Return (x, y) of the center of cell containing provided text 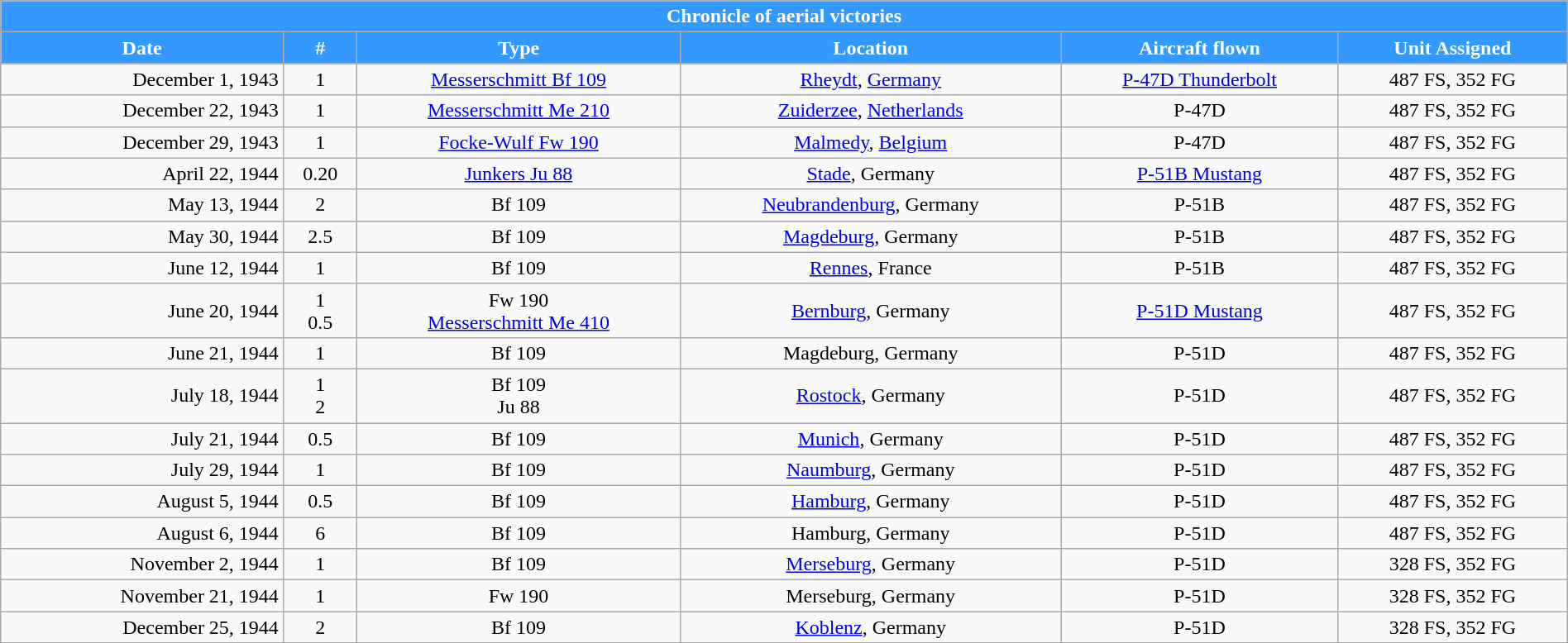
July 21, 1944 (142, 439)
August 5, 1944 (142, 502)
Munich, Germany (870, 439)
Naumburg, Germany (870, 470)
Date (142, 48)
Rennes, France (870, 268)
# (320, 48)
P-51D Mustang (1199, 311)
Junkers Ju 88 (519, 174)
Location (870, 48)
Stade, Germany (870, 174)
May 13, 1944 (142, 205)
June 12, 1944 (142, 268)
Rheydt, Germany (870, 79)
Rostock, Germany (870, 395)
June 20, 1944 (142, 311)
Bernburg, Germany (870, 311)
December 22, 1943 (142, 111)
12 (320, 395)
November 2, 1944 (142, 564)
0.20 (320, 174)
December 29, 1943 (142, 142)
Zuiderzee, Netherlands (870, 111)
Neubrandenburg, Germany (870, 205)
Aircraft flown (1199, 48)
Type (519, 48)
May 30, 1944 (142, 236)
Focke-Wulf Fw 190 (519, 142)
April 22, 1944 (142, 174)
Malmedy, Belgium (870, 142)
6 (320, 533)
P-51B Mustang (1199, 174)
Fw 190Messerschmitt Me 410 (519, 311)
December 1, 1943 (142, 79)
July 18, 1944 (142, 395)
Fw 190 (519, 596)
Unit Assigned (1453, 48)
November 21, 1944 (142, 596)
Messerschmitt Me 210 (519, 111)
July 29, 1944 (142, 470)
P-47D Thunderbolt (1199, 79)
June 21, 1944 (142, 353)
Chronicle of aerial victories (784, 17)
10.5 (320, 311)
Koblenz, Germany (870, 627)
Messerschmitt Bf 109 (519, 79)
2.5 (320, 236)
Bf 109Ju 88 (519, 395)
December 25, 1944 (142, 627)
August 6, 1944 (142, 533)
